Return (X, Y) of the center of cell containing provided text 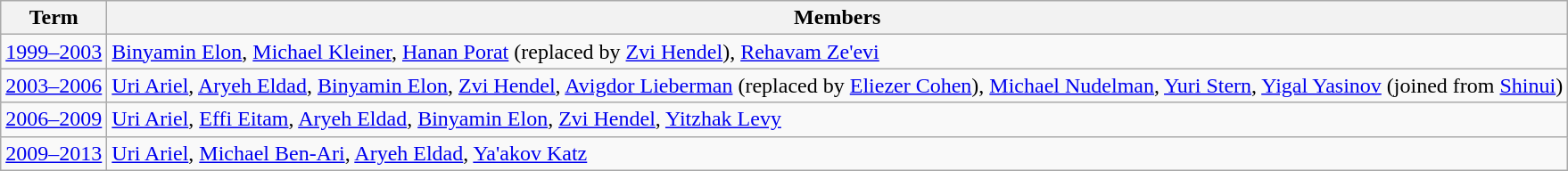
2003–2006 (54, 85)
Members (838, 18)
2006–2009 (54, 119)
Binyamin Elon, Michael Kleiner, Hanan Porat (replaced by Zvi Hendel), Rehavam Ze'evi (838, 52)
Term (54, 18)
Uri Ariel, Effi Eitam, Aryeh Eldad, Binyamin Elon, Zvi Hendel, Yitzhak Levy (838, 119)
2009–2013 (54, 153)
1999–2003 (54, 52)
Uri Ariel, Michael Ben-Ari, Aryeh Eldad, Ya'akov Katz (838, 153)
